Return [x, y] of the center of cell containing provided text 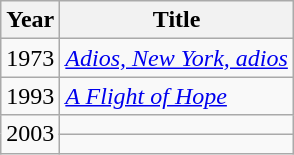
2003 [30, 134]
1993 [30, 96]
Title [177, 20]
1973 [30, 58]
A Flight of Hope [177, 96]
Adios, New York, adios [177, 58]
Year [30, 20]
